Provide the (x, y) coordinate of the cell's center where the given text is located.  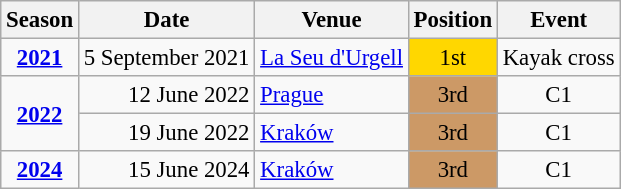
19 June 2022 (166, 133)
Season (40, 20)
Prague (332, 95)
15 June 2024 (166, 170)
2021 (40, 58)
Position (452, 20)
Event (558, 20)
2024 (40, 170)
Venue (332, 20)
Date (166, 20)
La Seu d'Urgell (332, 58)
Kayak cross (558, 58)
2022 (40, 114)
12 June 2022 (166, 95)
5 September 2021 (166, 58)
1st (452, 58)
